From the cell containing the given text, extract its center point as [X, Y] coordinate. 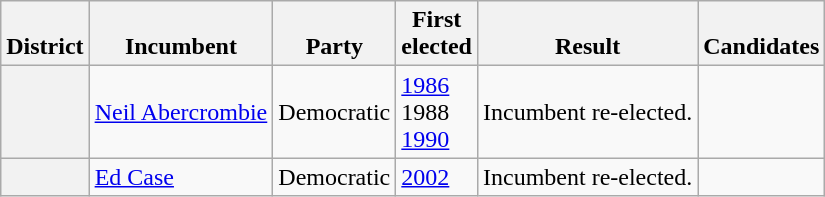
Ed Case [181, 177]
Candidates [762, 34]
District [45, 34]
Party [334, 34]
Incumbent [181, 34]
1986 1988 1990 [437, 112]
2002 [437, 177]
Firstelected [437, 34]
Result [587, 34]
Neil Abercrombie [181, 112]
